Identify which cell holds the provided text, then report its (x, y) central coordinate. 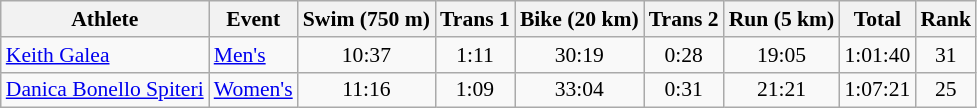
Event (254, 19)
33:04 (580, 90)
21:21 (782, 90)
11:16 (366, 90)
Danica Bonello Spiteri (105, 90)
0:28 (684, 55)
Keith Galea (105, 55)
Bike (20 km) (580, 19)
1:01:40 (877, 55)
0:31 (684, 90)
Rank (946, 19)
1:09 (475, 90)
Women's (254, 90)
10:37 (366, 55)
19:05 (782, 55)
30:19 (580, 55)
Trans 2 (684, 19)
Total (877, 19)
1:07:21 (877, 90)
25 (946, 90)
Men's (254, 55)
Athlete (105, 19)
1:11 (475, 55)
Trans 1 (475, 19)
31 (946, 55)
Swim (750 m) (366, 19)
Run (5 km) (782, 19)
